Return the [X, Y] coordinate for the center point of the cell that contains the specified text.  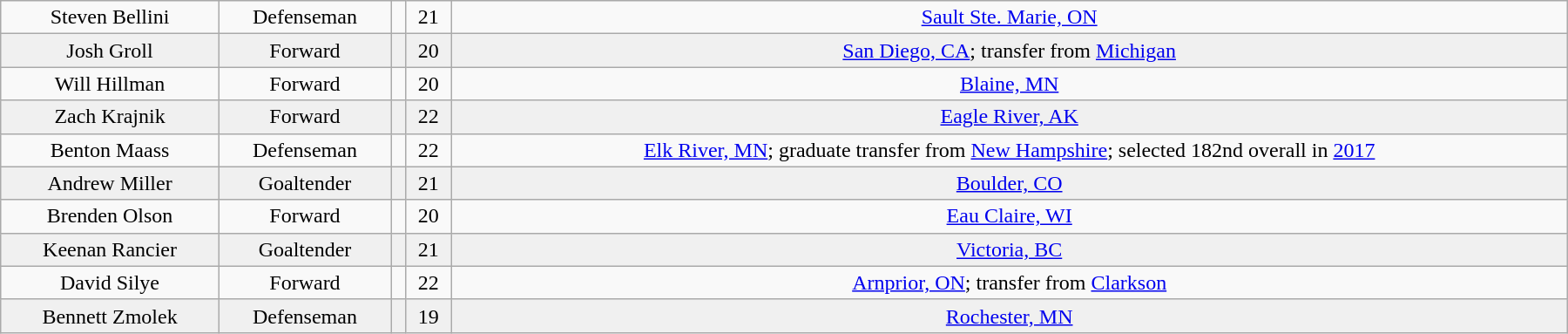
San Diego, CA; transfer from Michigan [1009, 51]
Andrew Miller [110, 183]
David Silye [110, 283]
Blaine, MN [1009, 84]
Bennett Zmolek [110, 316]
Elk River, MN; graduate transfer from New Hampshire; selected 182nd overall in 2017 [1009, 150]
Eagle River, AK [1009, 117]
19 [429, 316]
Benton Maass [110, 150]
Brenden Olson [110, 216]
Keenan Rancier [110, 249]
Arnprior, ON; transfer from Clarkson [1009, 283]
Josh Groll [110, 51]
Boulder, CO [1009, 183]
Eau Claire, WI [1009, 216]
Rochester, MN [1009, 316]
Zach Krajnik [110, 117]
Victoria, BC [1009, 249]
Steven Bellini [110, 17]
Will Hillman [110, 84]
Sault Ste. Marie, ON [1009, 17]
